Extract the (X, Y) coordinate from the center of the cell holding the provided text.  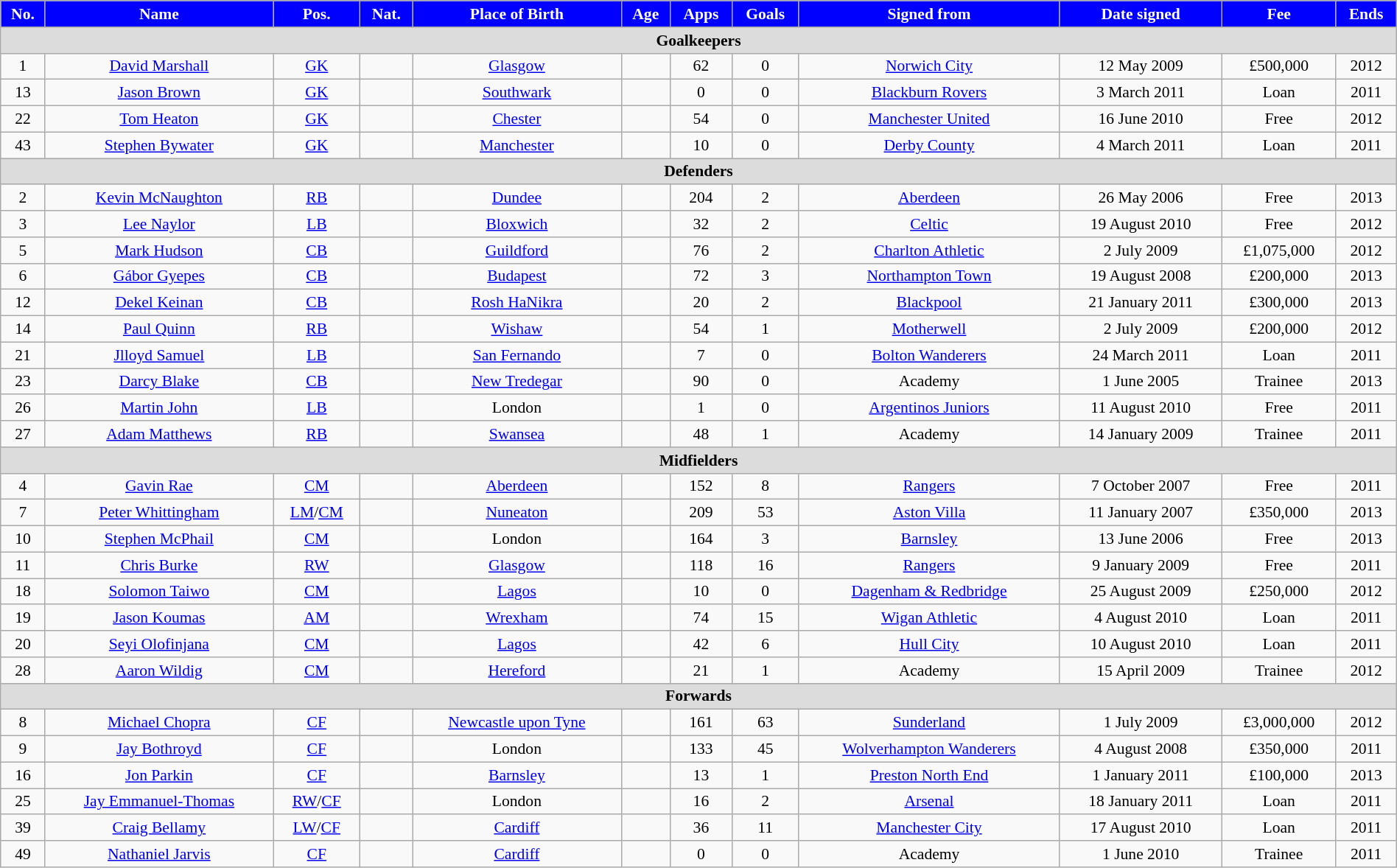
Arsenal (929, 802)
Nat. (386, 14)
Nuneaton (517, 513)
Mark Hudson (159, 251)
161 (701, 723)
39 (23, 828)
AM (317, 618)
Craig Bellamy (159, 828)
72 (701, 276)
£100,000 (1279, 775)
Paul Quinn (159, 329)
49 (23, 854)
Northampton Town (929, 276)
Dundee (517, 198)
19 August 2008 (1141, 276)
Aaron Wildig (159, 671)
4 (23, 486)
3 March 2011 (1141, 93)
48 (701, 434)
Name (159, 14)
Southwark (517, 93)
RW/CF (317, 802)
Manchester United (929, 119)
45 (765, 749)
5 (23, 251)
Manchester City (929, 828)
San Fernando (517, 355)
4 March 2011 (1141, 145)
15 April 2009 (1141, 671)
Apps (701, 14)
Hereford (517, 671)
Blackburn Rovers (929, 93)
Lee Naylor (159, 224)
19 August 2010 (1141, 224)
Goals (765, 14)
Jon Parkin (159, 775)
£1,075,000 (1279, 251)
Chris Burke (159, 565)
1 June 2005 (1141, 382)
£500,000 (1279, 66)
No. (23, 14)
Guildford (517, 251)
Charlton Athletic (929, 251)
Stephen McPhail (159, 539)
Midfielders (698, 461)
90 (701, 382)
152 (701, 486)
14 (23, 329)
RW (317, 565)
63 (765, 723)
15 (765, 618)
4 August 2008 (1141, 749)
Gábor Gyepes (159, 276)
Wigan Athletic (929, 618)
26 (23, 408)
Signed from (929, 14)
Wishaw (517, 329)
Kevin McNaughton (159, 198)
22 (23, 119)
Chester (517, 119)
21 January 2011 (1141, 303)
Pos. (317, 14)
£250,000 (1279, 592)
Argentinos Juniors (929, 408)
10 August 2010 (1141, 644)
Goalkeepers (698, 41)
12 May 2009 (1141, 66)
11 August 2010 (1141, 408)
Manchester (517, 145)
Derby County (929, 145)
LW/CF (317, 828)
Place of Birth (517, 14)
Darcy Blake (159, 382)
9 (23, 749)
76 (701, 251)
74 (701, 618)
Nathaniel Jarvis (159, 854)
18 (23, 592)
26 May 2006 (1141, 198)
Fee (1279, 14)
17 August 2010 (1141, 828)
Sunderland (929, 723)
Adam Matthews (159, 434)
Jason Brown (159, 93)
42 (701, 644)
Dagenham & Redbridge (929, 592)
Defenders (698, 172)
25 (23, 802)
Forwards (698, 696)
53 (765, 513)
Ends (1366, 14)
14 January 2009 (1141, 434)
62 (701, 66)
7 October 2007 (1141, 486)
Jay Bothroyd (159, 749)
Bloxwich (517, 224)
19 (23, 618)
24 March 2011 (1141, 355)
Gavin Rae (159, 486)
Hull City (929, 644)
Blackpool (929, 303)
Seyi Olofinjana (159, 644)
Bolton Wanderers (929, 355)
Swansea (517, 434)
43 (23, 145)
Martin John (159, 408)
Tom Heaton (159, 119)
Solomon Taiwo (159, 592)
12 (23, 303)
133 (701, 749)
Michael Chopra (159, 723)
Norwich City (929, 66)
New Tredegar (517, 382)
Celtic (929, 224)
Jlloyd Samuel (159, 355)
Motherwell (929, 329)
13 June 2006 (1141, 539)
Aston Villa (929, 513)
118 (701, 565)
1 June 2010 (1141, 854)
9 January 2009 (1141, 565)
11 January 2007 (1141, 513)
25 August 2009 (1141, 592)
204 (701, 198)
David Marshall (159, 66)
1 July 2009 (1141, 723)
4 August 2010 (1141, 618)
Jay Emmanuel-Thomas (159, 802)
Peter Whittingham (159, 513)
Budapest (517, 276)
36 (701, 828)
1 January 2011 (1141, 775)
Jason Koumas (159, 618)
£300,000 (1279, 303)
Rosh HaNikra (517, 303)
Stephen Bywater (159, 145)
Newcastle upon Tyne (517, 723)
Wolverhampton Wanderers (929, 749)
164 (701, 539)
32 (701, 224)
Age (645, 14)
£3,000,000 (1279, 723)
18 January 2011 (1141, 802)
27 (23, 434)
28 (23, 671)
Preston North End (929, 775)
16 June 2010 (1141, 119)
Wrexham (517, 618)
23 (23, 382)
Dekel Keinan (159, 303)
Date signed (1141, 14)
LM/CM (317, 513)
209 (701, 513)
